Identify which cell holds the provided text, then report its [x, y] central coordinate. 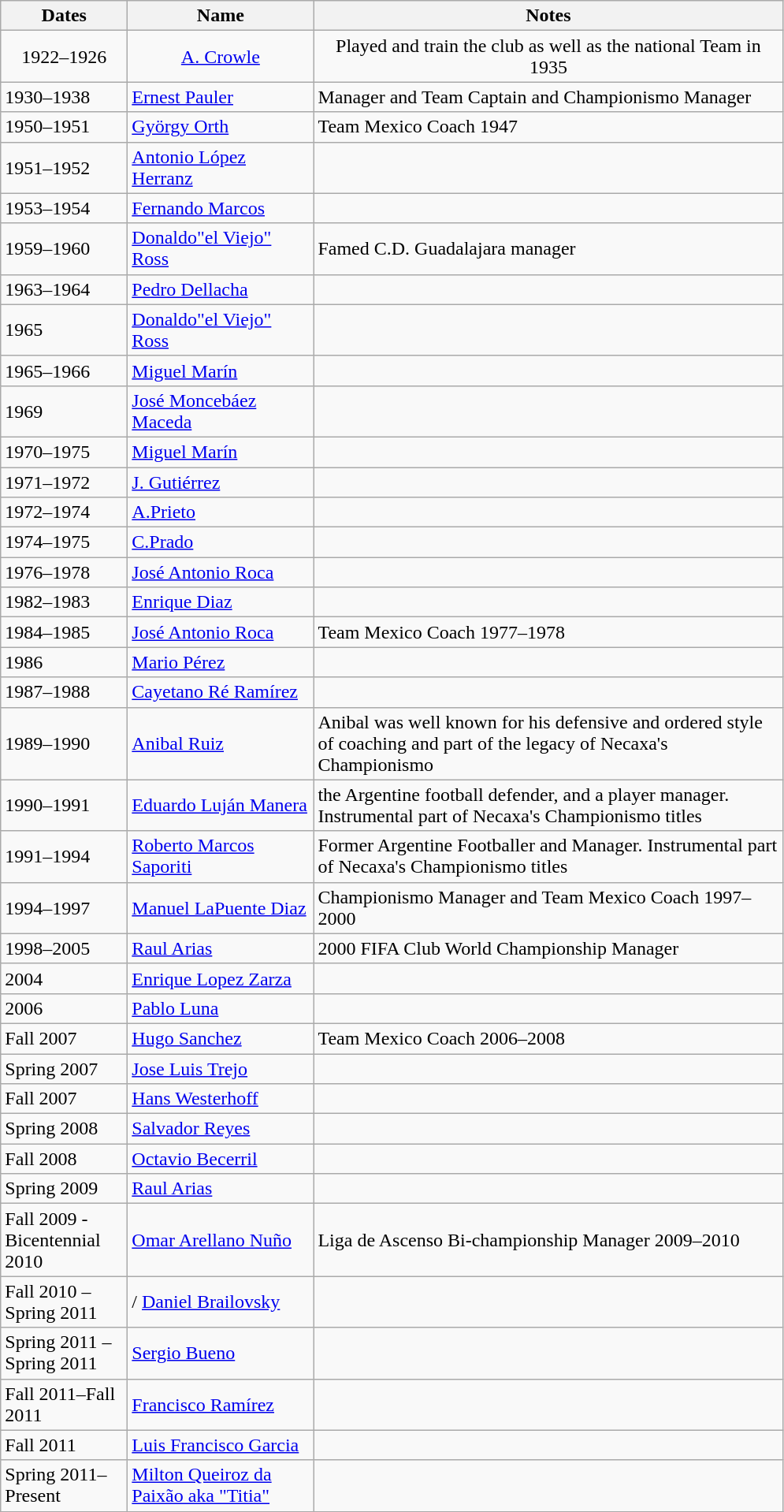
Luis Francisco Garcia [221, 1445]
the Argentine football defender, and a player manager. Instrumental part of Necaxa's Championismo titles [548, 806]
Enrique Diaz [221, 602]
Pedro Dellacha [221, 289]
Ernest Pauler [221, 97]
1953–1954 [65, 208]
Jose Luis Trejo [221, 1068]
Spring 2011 – Spring 2011 [65, 1353]
Fall 2009 - Bicentennial 2010 [65, 1240]
/ Daniel Brailovsky [221, 1302]
Name [221, 16]
J. Gutiérrez [221, 482]
Spring 2008 [65, 1129]
Octavio Becerril [221, 1159]
1984–1985 [65, 632]
Former Argentine Footballer and Manager. Instrumental part of Necaxa's Championismo titles [548, 856]
Antonio López Herranz [221, 167]
Roberto Marcos Saporiti [221, 856]
Anibal was well known for his defensive and ordered style of coaching and part of the legacy of Necaxa's Championismo [548, 743]
Spring 2007 [65, 1068]
1972–1974 [65, 512]
Eduardo Luján Manera [221, 806]
1959–1960 [65, 249]
Notes [548, 16]
2004 [65, 978]
Pablo Luna [221, 1008]
1930–1938 [65, 97]
C.Prado [221, 542]
Famed C.D. Guadalajara manager [548, 249]
1998–2005 [65, 948]
Francisco Ramírez [221, 1405]
1950–1951 [65, 127]
1969 [65, 412]
Milton Queiroz da Paixão aka "Titia" [221, 1485]
Team Mexico Coach 1947 [548, 127]
Championismo Manager and Team Mexico Coach 1997–2000 [548, 908]
1982–1983 [65, 602]
Manager and Team Captain and Championismo Manager [548, 97]
Manuel LaPuente Diaz [221, 908]
A. Crowle [221, 57]
Spring 2011–Present [65, 1485]
Hans Westerhoff [221, 1099]
Fernando Marcos [221, 208]
Team Mexico Coach 1977–1978 [548, 632]
1976–1978 [65, 572]
György Orth [221, 127]
Spring 2009 [65, 1189]
1971–1972 [65, 482]
1922–1926 [65, 57]
2006 [65, 1008]
Fall 2008 [65, 1159]
Fall 2010 – Spring 2011 [65, 1302]
1965 [65, 330]
Fall 2011 [65, 1445]
2000 FIFA Club World Championship Manager [548, 948]
1965–1966 [65, 371]
Sergio Bueno [221, 1353]
1991–1994 [65, 856]
José Moncebáez Maceda [221, 412]
1951–1952 [65, 167]
1970–1975 [65, 452]
Liga de Ascenso Bi-championship Manager 2009–2010 [548, 1240]
1990–1991 [65, 806]
1986 [65, 662]
Played and train the club as well as the national Team in 1935 [548, 57]
A.Prieto [221, 512]
Salvador Reyes [221, 1129]
Team Mexico Coach 2006–2008 [548, 1038]
Enrique Lopez Zarza [221, 978]
Fall 2011–Fall 2011 [65, 1405]
Anibal Ruiz [221, 743]
Mario Pérez [221, 662]
1987–1988 [65, 692]
Cayetano Ré Ramírez [221, 692]
Dates [65, 16]
1989–1990 [65, 743]
1974–1975 [65, 542]
Omar Arellano Nuño [221, 1240]
1963–1964 [65, 289]
1994–1997 [65, 908]
Hugo Sanchez [221, 1038]
